Capture the cell that displays the provided text and extract its (x, y) central coordinate. 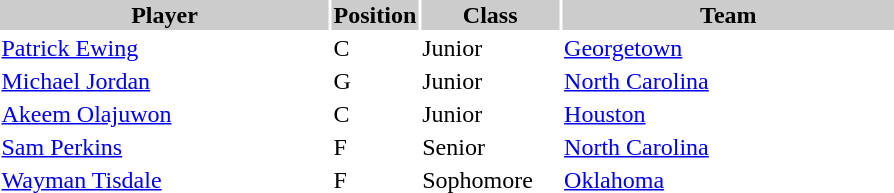
G (375, 81)
Akeem Olajuwon (164, 114)
Player (164, 15)
Georgetown (728, 48)
Position (375, 15)
Michael Jordan (164, 81)
F (375, 147)
Team (728, 15)
Sam Perkins (164, 147)
Houston (728, 114)
Patrick Ewing (164, 48)
Senior (490, 147)
Class (490, 15)
